Search for the cell housing the specified text and yield its (X, Y) center coordinate. 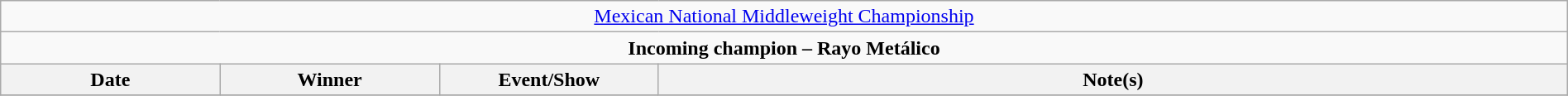
Winner (329, 79)
Date (111, 79)
Mexican National Middleweight Championship (784, 17)
Note(s) (1113, 79)
Event/Show (549, 79)
Incoming champion – Rayo Metálico (784, 48)
